Find where the given text appears and provide that cell's center as [x, y] coordinate. 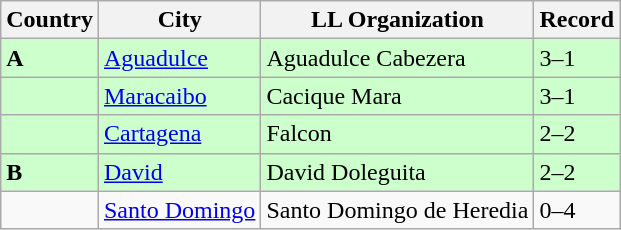
David [179, 172]
Cacique Mara [398, 96]
Maracaibo [179, 96]
City [179, 20]
LL Organization [398, 20]
Country [50, 20]
A [50, 58]
Record [577, 20]
B [50, 172]
Santo Domingo [179, 210]
Santo Domingo de Heredia [398, 210]
Aguadulce Cabezera [398, 58]
Aguadulce [179, 58]
David Doleguita [398, 172]
Falcon [398, 134]
Cartagena [179, 134]
0–4 [577, 210]
